For the text-containing cell, return its midpoint in [x, y] coordinate format. 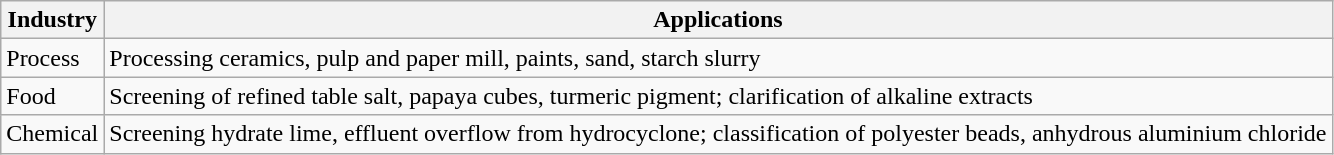
Process [52, 58]
Screening of refined table salt, papaya cubes, turmeric pigment; clarification of alkaline extracts [718, 96]
Chemical [52, 134]
Processing ceramics, pulp and paper mill, paints, sand, starch slurry [718, 58]
Industry [52, 20]
Food [52, 96]
Applications [718, 20]
Screening hydrate lime, effluent overflow from hydrocyclone; classification of polyester beads, anhydrous aluminium chloride [718, 134]
